Capture the cell that displays the provided text and extract its (X, Y) central coordinate. 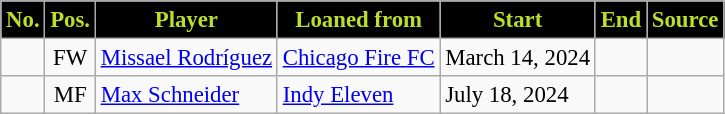
March 14, 2024 (518, 58)
MF (70, 95)
Source (684, 20)
No. (23, 20)
End (620, 20)
Max Schneider (186, 95)
Start (518, 20)
Chicago Fire FC (358, 58)
Pos. (70, 20)
Indy Eleven (358, 95)
Player (186, 20)
July 18, 2024 (518, 95)
Missael Rodríguez (186, 58)
Loaned from (358, 20)
FW (70, 58)
